Provide the (X, Y) coordinate of the cell's center where the given text is located.  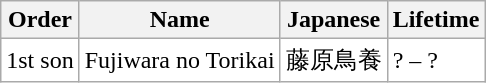
藤原鳥養 (334, 60)
Order (40, 20)
Lifetime (436, 20)
Japanese (334, 20)
Name (180, 20)
1st son (40, 60)
? – ? (436, 60)
Fujiwara no Torikai (180, 60)
